Scan for the cell matching the given text and deliver its [X, Y] coordinate at center. 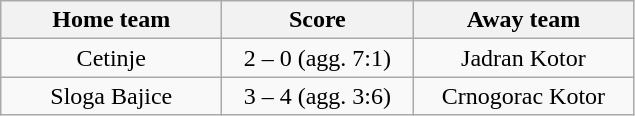
Score [318, 20]
Sloga Bajice [112, 96]
Crnogorac Kotor [524, 96]
Jadran Kotor [524, 58]
Home team [112, 20]
2 – 0 (agg. 7:1) [318, 58]
Cetinje [112, 58]
Away team [524, 20]
3 – 4 (agg. 3:6) [318, 96]
